Extract the [x, y] coordinate from the center of the cell holding the provided text.  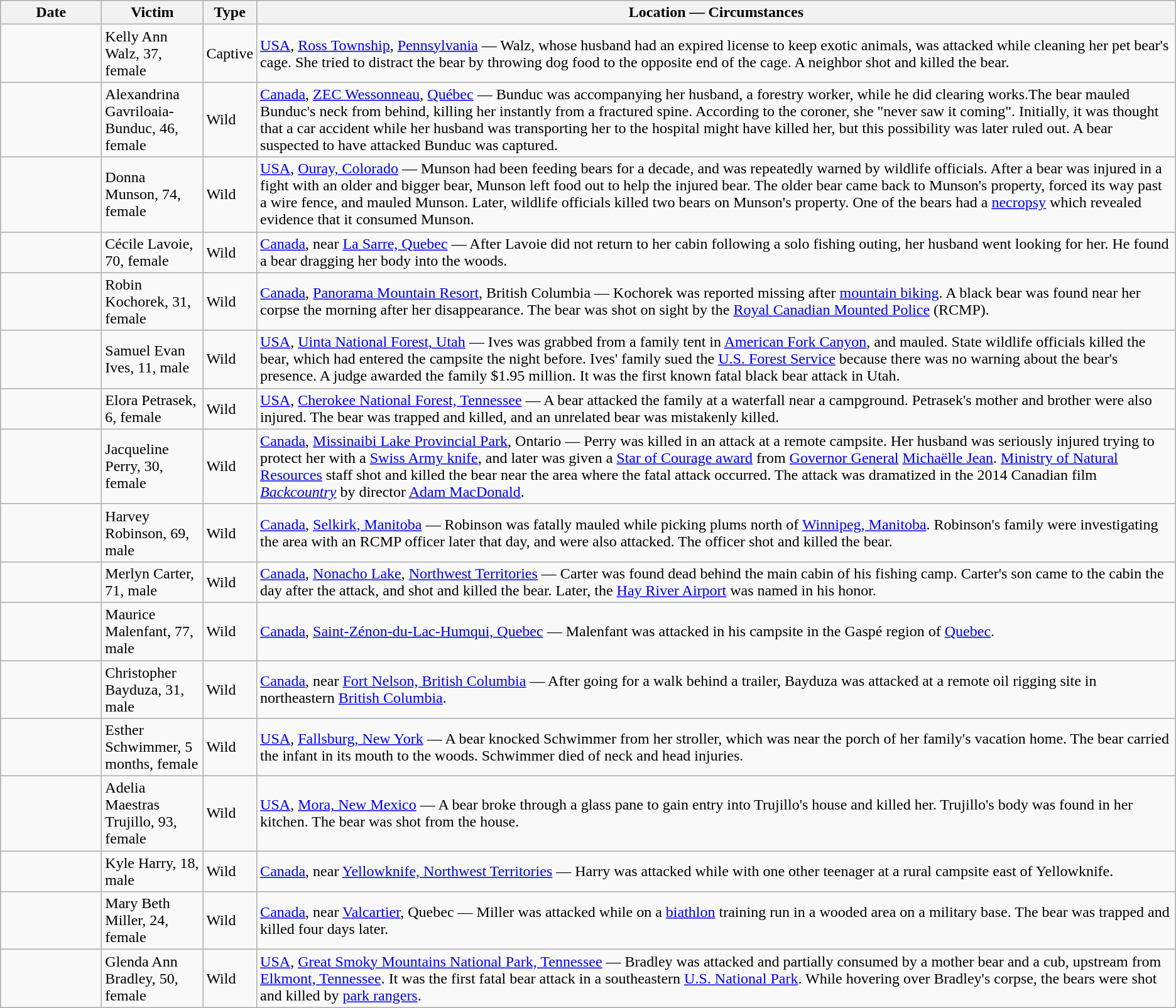
Christopher Bayduza, 31, male [152, 690]
Date [52, 13]
Type [230, 13]
Harvey Robinson, 69, male [152, 533]
Captive [230, 53]
Robin Kochorek, 31, female [152, 301]
Canada, Saint-Zénon-du-Lac-Humqui, Quebec — Malenfant was attacked in his campsite in the Gaspé region of Quebec. [716, 631]
Kyle Harry, 18, male [152, 872]
Alexandrina Gavriloaia-Bunduc, 46, female [152, 119]
Cécile Lavoie, 70, female [152, 252]
Kelly Ann Walz, 37, female [152, 53]
Jacqueline Perry, 30, female [152, 466]
Donna Munson, 74, female [152, 195]
Elora Petrasek, 6, female [152, 408]
Location — Circumstances [716, 13]
Samuel Evan Ives, 11, male [152, 359]
Adelia Maestras Trujillo, 93, female [152, 814]
Victim [152, 13]
Glenda Ann Bradley, 50, female [152, 978]
Maurice Malenfant, 77, male [152, 631]
Esther Schwimmer, 5 months, female [152, 747]
Mary Beth Miller, 24, female [152, 921]
Merlyn Carter, 71, male [152, 582]
Canada, near Yellowknife, Northwest Territories — Harry was attacked while with one other teenager at a rural campsite east of Yellowknife. [716, 872]
